Detect which cell encompasses the target text, then output its [X, Y] center coordinate. 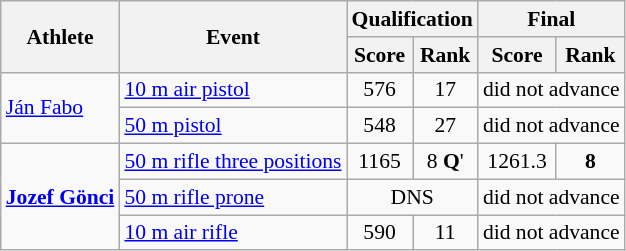
8 [590, 162]
Event [232, 36]
1261.3 [517, 162]
Final [552, 19]
Ján Fabo [60, 108]
Qualification [412, 19]
576 [380, 90]
10 m air rifle [232, 233]
Jozef Gönci [60, 198]
50 m pistol [232, 126]
10 m air pistol [232, 90]
8 Q' [446, 162]
1165 [380, 162]
27 [446, 126]
DNS [412, 197]
548 [380, 126]
50 m rifle prone [232, 197]
Athlete [60, 36]
50 m rifle three positions [232, 162]
590 [380, 233]
17 [446, 90]
11 [446, 233]
